Output the [X, Y] coordinate of the center of the cell containing the given text.  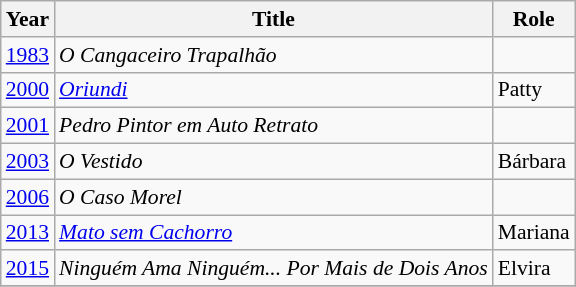
Ninguém Ama Ninguém... Por Mais de Dois Anos [274, 269]
2006 [28, 197]
2001 [28, 126]
Year [28, 19]
Patty [534, 90]
O Cangaceiro Trapalhão [274, 55]
Role [534, 19]
1983 [28, 55]
Title [274, 19]
O Caso Morel [274, 197]
2013 [28, 233]
Elvira [534, 269]
2000 [28, 90]
Pedro Pintor em Auto Retrato [274, 126]
O Vestido [274, 162]
2003 [28, 162]
2015 [28, 269]
Bárbara [534, 162]
Mato sem Cachorro [274, 233]
Oriundi [274, 90]
Mariana [534, 233]
